From the cell containing the given text, extract its center point as [x, y] coordinate. 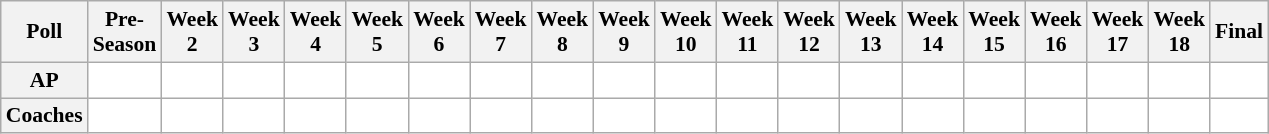
Week7 [501, 32]
Coaches [44, 116]
Week8 [562, 32]
Week10 [686, 32]
Week9 [624, 32]
Week13 [871, 32]
Week15 [994, 32]
Week11 [748, 32]
Poll [44, 32]
Week2 [192, 32]
Week4 [316, 32]
Week18 [1179, 32]
Final [1239, 32]
Week14 [933, 32]
Week3 [254, 32]
Week16 [1056, 32]
Week5 [377, 32]
AP [44, 80]
Week12 [809, 32]
Pre-Season [125, 32]
Week6 [439, 32]
Week17 [1118, 32]
